Locate the cell with the specified text and output its [X, Y] center coordinate. 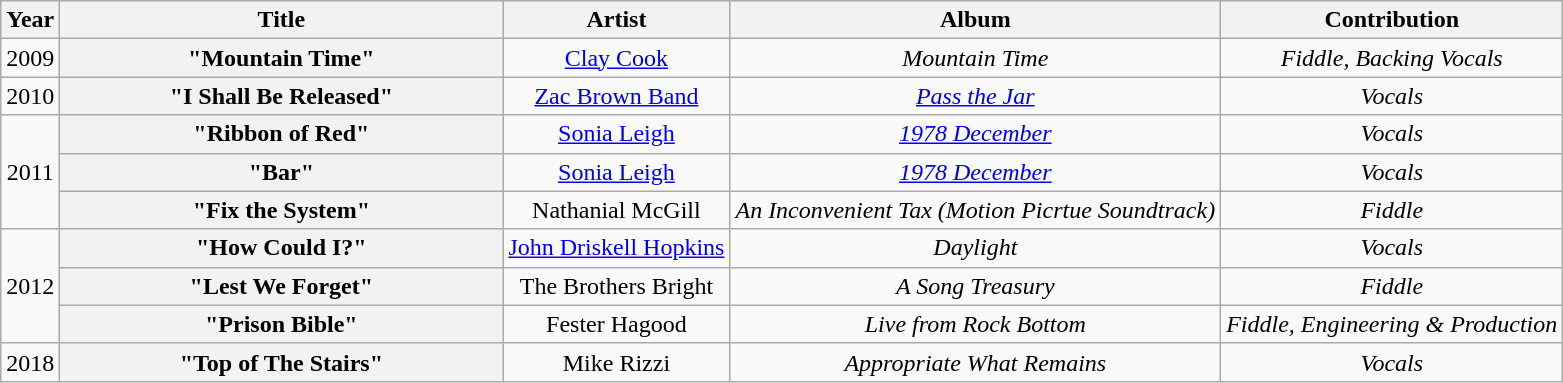
Mountain Time [976, 58]
2012 [30, 286]
John Driskell Hopkins [616, 248]
2011 [30, 172]
The Brothers Bright [616, 286]
Nathanial McGill [616, 210]
"Fix the System" [282, 210]
2009 [30, 58]
"Ribbon of Red" [282, 134]
Zac Brown Band [616, 96]
Fiddle, Engineering & Production [1392, 324]
Artist [616, 20]
Live from Rock Bottom [976, 324]
Fester Hagood [616, 324]
"How Could I?" [282, 248]
Contribution [1392, 20]
Album [976, 20]
Appropriate What Remains [976, 362]
2010 [30, 96]
Fiddle, Backing Vocals [1392, 58]
Title [282, 20]
Clay Cook [616, 58]
2018 [30, 362]
"Lest We Forget" [282, 286]
Daylight [976, 248]
Mike Rizzi [616, 362]
"I Shall Be Released" [282, 96]
"Mountain Time" [282, 58]
Pass the Jar [976, 96]
"Top of The Stairs" [282, 362]
A Song Treasury [976, 286]
"Bar" [282, 172]
"Prison Bible" [282, 324]
An Inconvenient Tax (Motion Picrtue Soundtrack) [976, 210]
Year [30, 20]
